Pinpoint the cell where the given text exists, returning its [X, Y] midpoint coordinate. 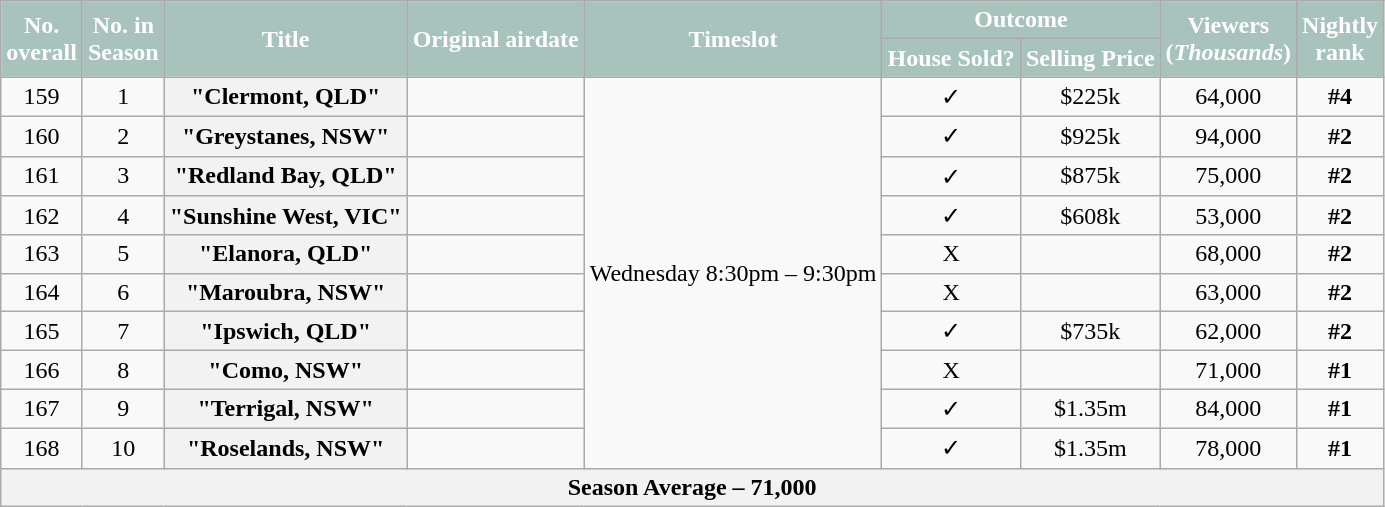
Outcome [1021, 20]
166 [42, 370]
8 [123, 370]
68,000 [1228, 254]
"Elanora, QLD" [286, 254]
"Greystanes, NSW" [286, 136]
No. overall [42, 39]
No. in Season [123, 39]
Nightlyrank [1340, 39]
78,000 [1228, 448]
Wednesday 8:30pm – 9:30pm [733, 272]
168 [42, 448]
$875k [1090, 176]
167 [42, 409]
Original airdate [496, 39]
6 [123, 292]
Title [286, 39]
1 [123, 97]
$225k [1090, 97]
Season Average – 71,000 [692, 487]
75,000 [1228, 176]
$925k [1090, 136]
"Terrigal, NSW" [286, 409]
7 [123, 331]
"Maroubra, NSW" [286, 292]
#4 [1340, 97]
9 [123, 409]
62,000 [1228, 331]
Viewers(Thousands) [1228, 39]
2 [123, 136]
94,000 [1228, 136]
63,000 [1228, 292]
House Sold? [951, 58]
162 [42, 216]
"Como, NSW" [286, 370]
165 [42, 331]
Selling Price [1090, 58]
"Redland Bay, QLD" [286, 176]
"Clermont, QLD" [286, 97]
10 [123, 448]
164 [42, 292]
4 [123, 216]
84,000 [1228, 409]
53,000 [1228, 216]
71,000 [1228, 370]
64,000 [1228, 97]
160 [42, 136]
3 [123, 176]
5 [123, 254]
159 [42, 97]
161 [42, 176]
"Roselands, NSW" [286, 448]
$735k [1090, 331]
"Sunshine West, VIC" [286, 216]
Timeslot [733, 39]
163 [42, 254]
"Ipswich, QLD" [286, 331]
$608k [1090, 216]
